For the text-containing cell, return its midpoint in [X, Y] coordinate format. 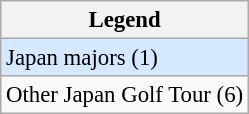
Other Japan Golf Tour (6) [125, 95]
Japan majors (1) [125, 58]
Legend [125, 20]
